Provide the [x, y] coordinate of the cell's center where the given text is located.  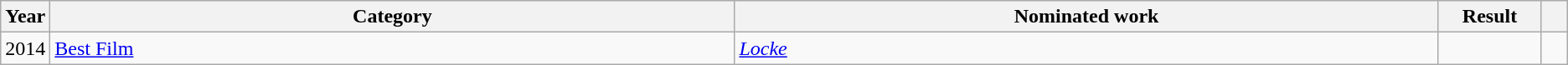
Year [25, 17]
Category [392, 17]
Best Film [392, 48]
Locke [1086, 48]
Result [1489, 17]
2014 [25, 48]
Nominated work [1086, 17]
